Extract the [x, y] coordinate from the center of the cell holding the provided text.  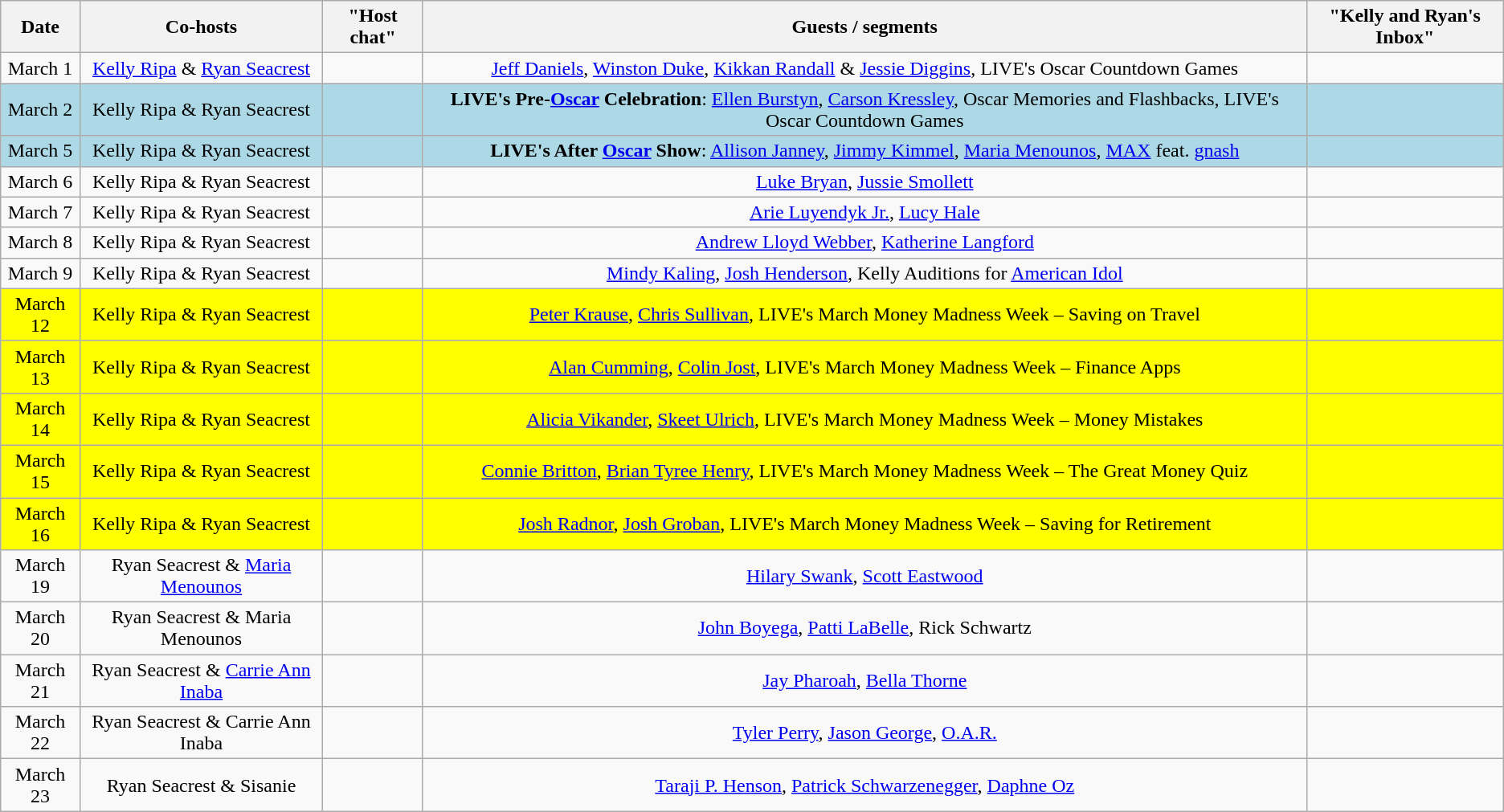
Taraji P. Henson, Patrick Schwarzenegger, Daphne Oz [864, 785]
Jeff Daniels, Winston Duke, Kikkan Randall & Jessie Diggins, LIVE's Oscar Countdown Games [864, 68]
March 19 [40, 577]
"Host chat" [373, 27]
Mindy Kaling, Josh Henderson, Kelly Auditions for American Idol [864, 273]
Co-hosts [201, 27]
March 5 [40, 151]
March 2 [40, 109]
Guests / segments [864, 27]
March 15 [40, 471]
March 23 [40, 785]
Alicia Vikander, Skeet Ulrich, LIVE's March Money Madness Week – Money Mistakes [864, 419]
John Boyega, Patti LaBelle, Rick Schwartz [864, 628]
March 1 [40, 68]
Andrew Lloyd Webber, Katherine Langford [864, 243]
Alan Cumming, Colin Jost, LIVE's March Money Madness Week – Finance Apps [864, 366]
Luke Bryan, Jussie Smollett [864, 182]
Hilary Swank, Scott Eastwood [864, 577]
March 12 [40, 315]
March 14 [40, 419]
LIVE's After Oscar Show: Allison Janney, Jimmy Kimmel, Maria Menounos, MAX feat. gnash [864, 151]
March 20 [40, 628]
Peter Krause, Chris Sullivan, LIVE's March Money Madness Week – Saving on Travel [864, 315]
"Kelly and Ryan's Inbox" [1404, 27]
Jay Pharoah, Bella Thorne [864, 681]
Date [40, 27]
Arie Luyendyk Jr., Lucy Hale [864, 212]
March 7 [40, 212]
March 8 [40, 243]
March 21 [40, 681]
March 13 [40, 366]
Tyler Perry, Jason George, O.A.R. [864, 732]
LIVE's Pre-Oscar Celebration: Ellen Burstyn, Carson Kressley, Oscar Memories and Flashbacks, LIVE's Oscar Countdown Games [864, 109]
March 16 [40, 524]
March 9 [40, 273]
Connie Britton, Brian Tyree Henry, LIVE's March Money Madness Week – The Great Money Quiz [864, 471]
Josh Radnor, Josh Groban, LIVE's March Money Madness Week – Saving for Retirement [864, 524]
March 22 [40, 732]
Ryan Seacrest & Sisanie [201, 785]
March 6 [40, 182]
